Locate the cell with the specified text and output its [X, Y] center coordinate. 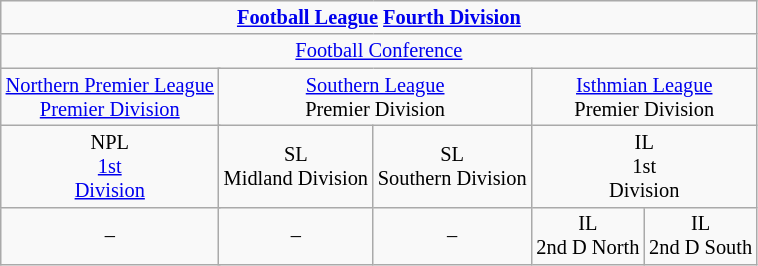
IL2nd D North [588, 236]
Southern LeaguePremier Division [376, 97]
SLMidland Division [296, 166]
Football Conference [379, 51]
NPL1stDivision [110, 166]
IL1stDivision [644, 166]
Isthmian LeaguePremier Division [644, 97]
Football League Fourth Division [379, 17]
Northern Premier LeaguePremier Division [110, 97]
IL2nd D South [700, 236]
SLSouthern Division [452, 166]
